For the text-containing cell, return its midpoint in (x, y) coordinate format. 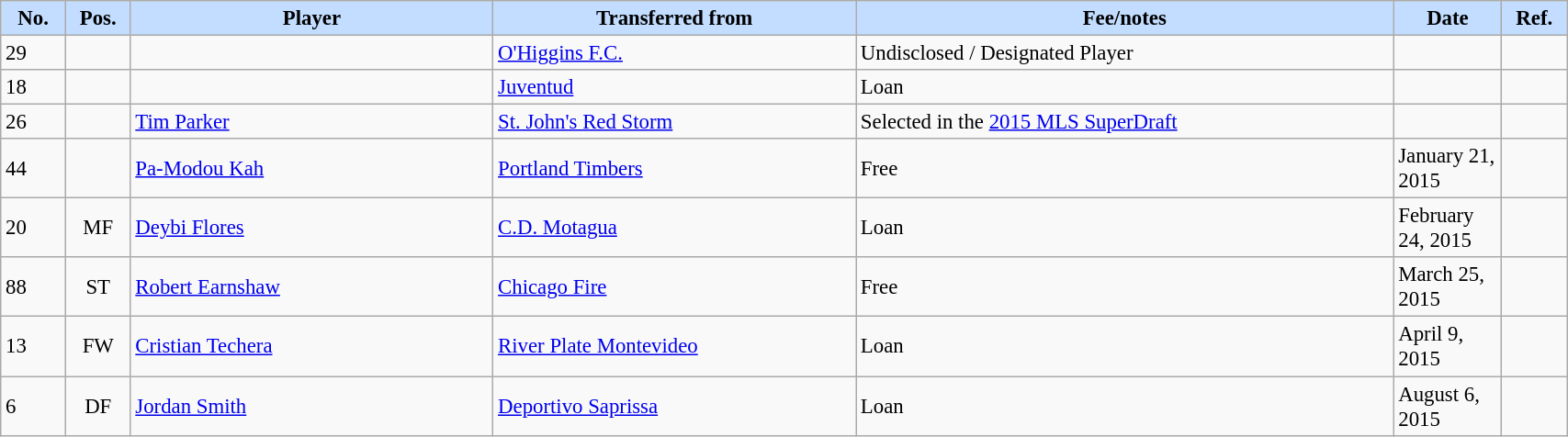
Selected in the 2015 MLS SuperDraft (1124, 122)
Deportivo Saprissa (674, 406)
Transferred from (674, 18)
Juventud (674, 87)
Pa-Modou Kah (312, 169)
Portland Timbers (674, 169)
MF (97, 228)
26 (33, 122)
C.D. Motagua (674, 228)
February 24, 2015 (1448, 228)
Tim Parker (312, 122)
44 (33, 169)
Undisclosed / Designated Player (1124, 53)
6 (33, 406)
Deybi Flores (312, 228)
FW (97, 347)
29 (33, 53)
Jordan Smith (312, 406)
August 6, 2015 (1448, 406)
St. John's Red Storm (674, 122)
Chicago Fire (674, 286)
Date (1448, 18)
Robert Earnshaw (312, 286)
88 (33, 286)
Pos. (97, 18)
March 25, 2015 (1448, 286)
ST (97, 286)
Fee/notes (1124, 18)
Cristian Techera (312, 347)
O'Higgins F.C. (674, 53)
20 (33, 228)
River Plate Montevideo (674, 347)
DF (97, 406)
No. (33, 18)
Ref. (1534, 18)
Player (312, 18)
January 21, 2015 (1448, 169)
18 (33, 87)
April 9, 2015 (1448, 347)
13 (33, 347)
